Detect which cell encompasses the target text, then output its [x, y] center coordinate. 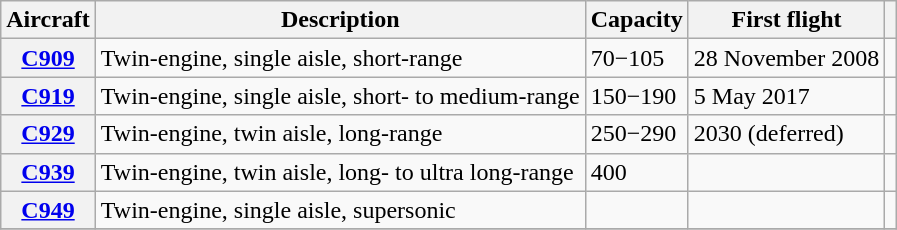
C939 [48, 172]
400 [636, 172]
2030 (deferred) [786, 134]
Twin‑engine, twin aisle, long- to ultra long-range [340, 172]
5 May 2017 [786, 96]
Twin‑engine, single aisle, short- to medium-range [340, 96]
Description [340, 20]
70−105 [636, 58]
28 November 2008 [786, 58]
Twin‑engine, twin aisle, long-range [340, 134]
Twin‑engine, single aisle, supersonic [340, 210]
C949 [48, 210]
Twin‑engine, single aisle, short-range [340, 58]
C909 [48, 58]
250−290 [636, 134]
150−190 [636, 96]
C919 [48, 96]
Capacity [636, 20]
First flight [786, 20]
Aircraft [48, 20]
C929 [48, 134]
